Output the [X, Y] coordinate of the center of the cell containing the given text.  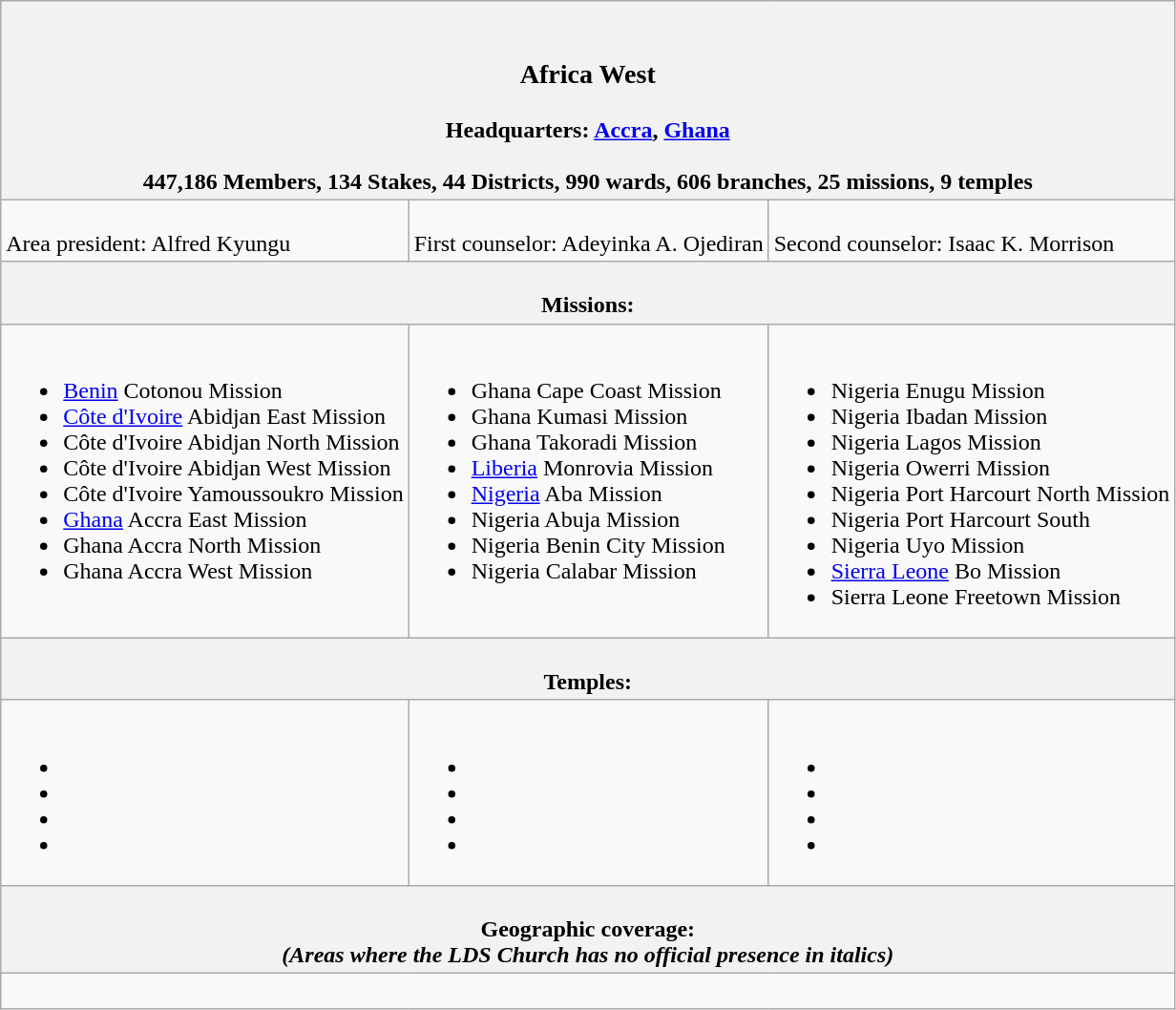
Area president: Alfred Kyungu [204, 231]
Missions: [588, 292]
First counselor: Adeyinka A. Ojediran [588, 231]
Africa WestHeadquarters: Accra, Ghana447,186 Members, 134 Stakes, 44 Districts, 990 wards, 606 branches, 25 missions, 9 temples [588, 100]
Second counselor: Isaac K. Morrison [972, 231]
Temples: [588, 668]
Geographic coverage:(Areas where the LDS Church has no official presence in italics) [588, 929]
